Extract the [X, Y] coordinate from the center of the cell holding the provided text.  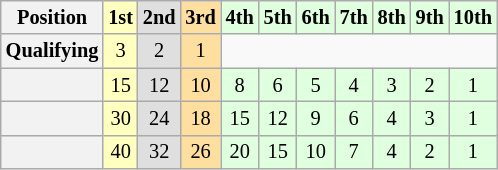
8 [240, 85]
7th [354, 17]
Qualifying [52, 51]
6th [316, 17]
Position [52, 17]
32 [160, 152]
5 [316, 85]
40 [120, 152]
8th [392, 17]
3rd [200, 17]
24 [160, 118]
2nd [160, 17]
7 [354, 152]
1st [120, 17]
10th [473, 17]
18 [200, 118]
20 [240, 152]
9th [430, 17]
5th [278, 17]
26 [200, 152]
9 [316, 118]
30 [120, 118]
4th [240, 17]
